Capture the cell that displays the provided text and extract its [X, Y] central coordinate. 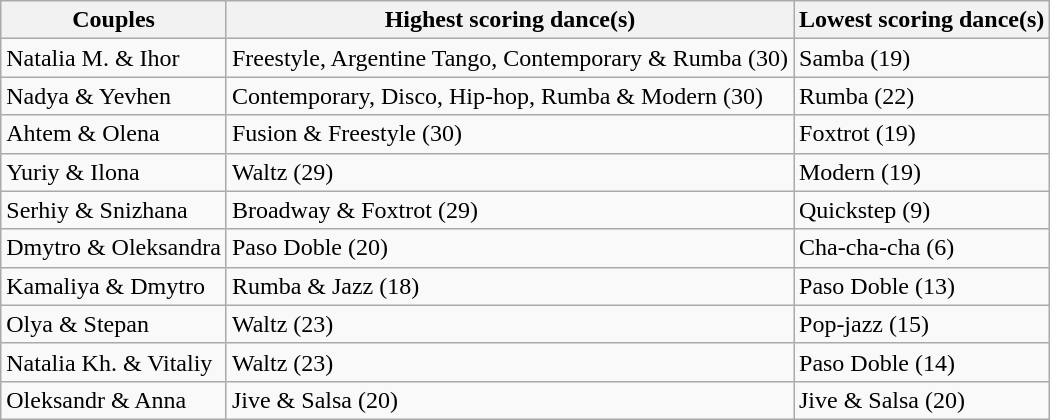
Dmytro & Oleksandra [114, 248]
Lowest scoring dance(s) [922, 20]
Rumba & Jazz (18) [510, 286]
Natalia M. & Ihor [114, 58]
Rumba (22) [922, 96]
Quickstep (9) [922, 210]
Paso Doble (14) [922, 362]
Kamaliya & Dmytro [114, 286]
Highest scoring dance(s) [510, 20]
Cha-cha-cha (6) [922, 248]
Pop-jazz (15) [922, 324]
Modern (19) [922, 172]
Waltz (29) [510, 172]
Samba (19) [922, 58]
Nadya & Yevhen [114, 96]
Ahtem & Olena [114, 134]
Paso Doble (13) [922, 286]
Foxtrot (19) [922, 134]
Yuriy & Ilona [114, 172]
Natalia Kh. & Vitaliy [114, 362]
Freestyle, Argentine Tango, Contemporary & Rumba (30) [510, 58]
Olya & Stepan [114, 324]
Fusion & Freestyle (30) [510, 134]
Couples [114, 20]
Serhiy & Snizhana [114, 210]
Broadway & Foxtrot (29) [510, 210]
Contemporary, Disco, Hip-hop, Rumba & Modern (30) [510, 96]
Oleksandr & Anna [114, 400]
Paso Doble (20) [510, 248]
